Locate the cell with the specified text and output its (x, y) center coordinate. 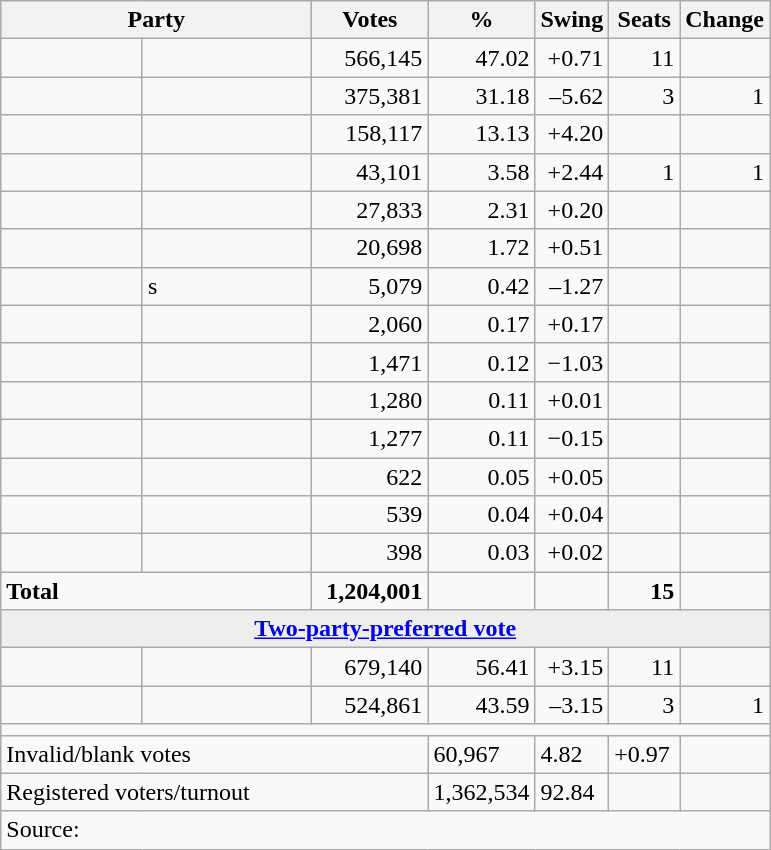
Total (156, 591)
27,833 (370, 210)
43.59 (482, 705)
539 (370, 515)
92.84 (572, 792)
158,117 (370, 134)
+0.71 (572, 58)
1,204,001 (370, 591)
1.72 (482, 248)
1,280 (370, 400)
3.58 (482, 172)
Votes (370, 20)
Registered voters/turnout (214, 792)
Source: (386, 830)
Party (156, 20)
0.04 (482, 515)
679,140 (370, 667)
–1.27 (572, 286)
47.02 (482, 58)
398 (370, 553)
2.31 (482, 210)
524,861 (370, 705)
+0.01 (572, 400)
0.42 (482, 286)
2,060 (370, 324)
20,698 (370, 248)
566,145 (370, 58)
1,471 (370, 362)
Seats (644, 20)
5,079 (370, 286)
+0.97 (644, 754)
0.12 (482, 362)
56.41 (482, 667)
622 (370, 477)
Change (725, 20)
43,101 (370, 172)
1,362,534 (482, 792)
13.13 (482, 134)
–3.15 (572, 705)
−0.15 (572, 438)
31.18 (482, 96)
−1.03 (572, 362)
+0.02 (572, 553)
0.05 (482, 477)
Invalid/blank votes (214, 754)
+0.04 (572, 515)
+0.51 (572, 248)
0.17 (482, 324)
60,967 (482, 754)
+4.20 (572, 134)
+0.05 (572, 477)
15 (644, 591)
Two-party-preferred vote (386, 629)
0.03 (482, 553)
% (482, 20)
1,277 (370, 438)
4.82 (572, 754)
+3.15 (572, 667)
+0.20 (572, 210)
+2.44 (572, 172)
+0.17 (572, 324)
375,381 (370, 96)
s (226, 286)
–5.62 (572, 96)
Swing (572, 20)
